Return (X, Y) of the center of cell containing provided text 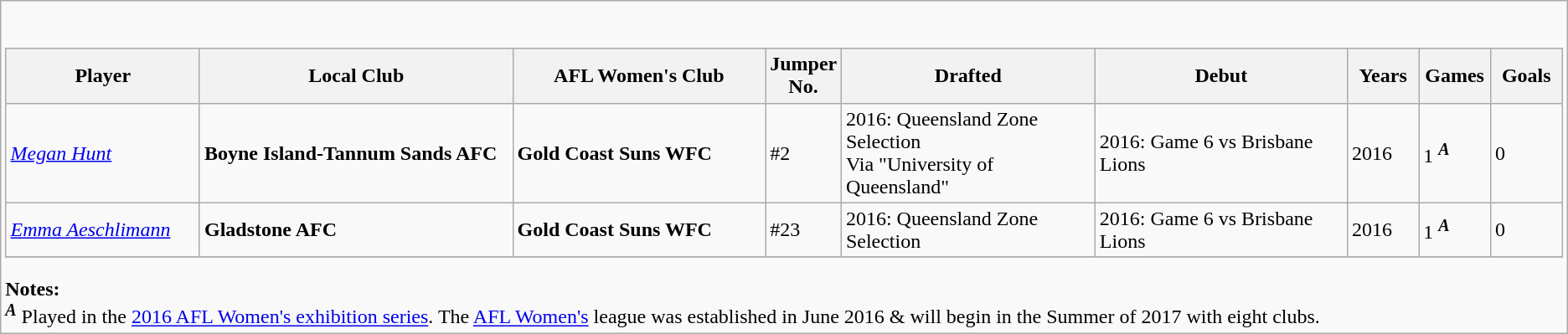
Goals (1526, 75)
Local Club (356, 75)
#2 (804, 152)
Boyne Island-Tannum Sands AFC (356, 152)
2016: Queensland Zone Selection (968, 229)
Debut (1221, 75)
Years (1382, 75)
Player (102, 75)
Emma Aeschlimann (102, 229)
Jumper No. (804, 75)
Gladstone AFC (356, 229)
Megan Hunt (102, 152)
AFL Women's Club (639, 75)
#23 (804, 229)
2016: Queensland Zone SelectionVia "University of Queensland" (968, 152)
Games (1455, 75)
Drafted (968, 75)
